Output the (X, Y) coordinate of the center of the cell containing the given text.  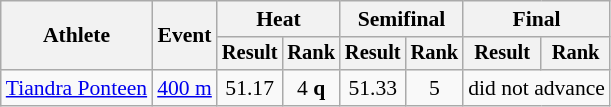
Heat (278, 19)
Tiandra Ponteen (76, 88)
51.17 (250, 88)
Semifinal (402, 19)
5 (435, 88)
Athlete (76, 36)
400 m (184, 88)
4 q (311, 88)
Final (536, 19)
Event (184, 36)
did not advance (536, 88)
51.33 (373, 88)
